Scan for the cell matching the given text and deliver its (X, Y) coordinate at center. 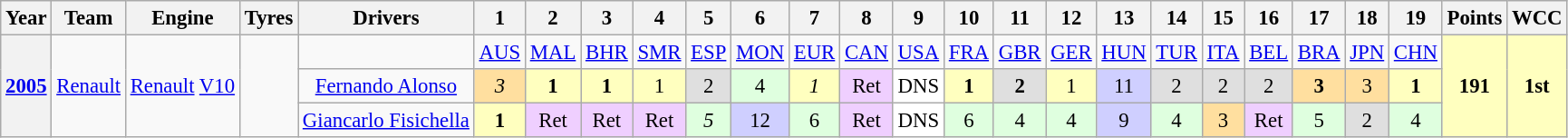
BHR (607, 53)
GBR (1019, 53)
15 (1224, 18)
CHN (1416, 53)
HUN (1124, 53)
TUR (1176, 53)
Engine (182, 18)
ITA (1224, 53)
Fernando Alonso (386, 86)
Tyres (268, 18)
19 (1416, 18)
17 (1318, 18)
BEL (1269, 53)
1st (1537, 87)
MAL (553, 53)
Year (26, 18)
FRA (968, 53)
USA (918, 53)
AUS (499, 53)
WCC (1537, 18)
7 (814, 18)
8 (866, 18)
Points (1474, 18)
GER (1071, 53)
ESP (709, 53)
SMR (660, 53)
EUR (814, 53)
CAN (866, 53)
10 (968, 18)
18 (1367, 18)
MON (760, 53)
BRA (1318, 53)
13 (1124, 18)
14 (1176, 18)
Drivers (386, 18)
2005 (26, 87)
Renault (89, 87)
Renault V10 (182, 87)
Giancarlo Fisichella (386, 121)
191 (1474, 87)
16 (1269, 18)
Team (89, 18)
JPN (1367, 53)
